Return the [x, y] coordinate for the center point of the cell that contains the specified text.  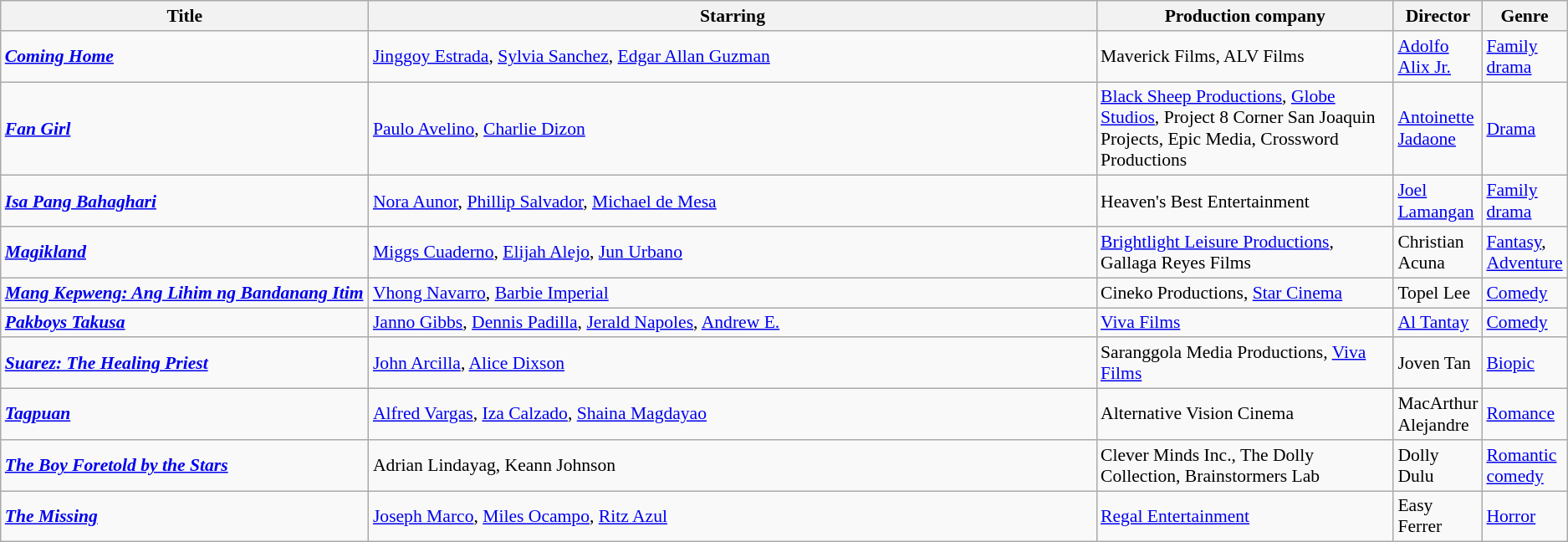
Fantasy, Adventure [1524, 253]
Pakboys Takusa [185, 323]
Director [1438, 16]
Easy Ferrer [1438, 517]
Dolly Dulu [1438, 465]
Regal Entertainment [1244, 517]
Vhong Navarro, Barbie Imperial [733, 293]
Starring [733, 16]
Miggs Cuaderno, Elijah Alejo, Jun Urbano [733, 253]
Brightlight Leisure Productions, Gallaga Reyes Films [1244, 253]
Topel Lee [1438, 293]
Title [185, 16]
Fan Girl [185, 129]
Jinggoy Estrada, Sylvia Sanchez, Edgar Allan Guzman [733, 57]
Maverick Films, ALV Films [1244, 57]
MacArthur Alejandre [1438, 415]
Janno Gibbs, Dennis Padilla, Jerald Napoles, Andrew E. [733, 323]
Coming Home [185, 57]
Production company [1244, 16]
Adolfo Alix Jr. [1438, 57]
John Arcilla, Alice Dixson [733, 363]
Cineko Productions, Star Cinema [1244, 293]
Antoinette Jadaone [1438, 129]
Nora Aunor, Phillip Salvador, Michael de Mesa [733, 201]
Drama [1524, 129]
The Boy Foretold by the Stars [185, 465]
Clever Minds Inc., The Dolly Collection, Brainstormers Lab [1244, 465]
Horror [1524, 517]
Isa Pang Bahaghari [185, 201]
The Missing [185, 517]
Joven Tan [1438, 363]
Viva Films [1244, 323]
Christian Acuna [1438, 253]
Saranggola Media Productions, Viva Films [1244, 363]
Suarez: The Healing Priest [185, 363]
Tagpuan [185, 415]
Paulo Avelino, Charlie Dizon [733, 129]
Joseph Marco, Miles Ocampo, Ritz Azul [733, 517]
Alfred Vargas, Iza Calzado, Shaina Magdayao [733, 415]
Magikland [185, 253]
Mang Kepweng: Ang Lihim ng Bandanang Itim [185, 293]
Romantic comedy [1524, 465]
Genre [1524, 16]
Black Sheep Productions, Globe Studios, Project 8 Corner San Joaquin Projects, Epic Media, Crossword Productions [1244, 129]
Biopic [1524, 363]
Romance [1524, 415]
Alternative Vision Cinema [1244, 415]
Al Tantay [1438, 323]
Joel Lamangan [1438, 201]
Adrian Lindayag, Keann Johnson [733, 465]
Heaven's Best Entertainment [1244, 201]
